Provide the (x, y) coordinate of the cell's center where the given text is located.  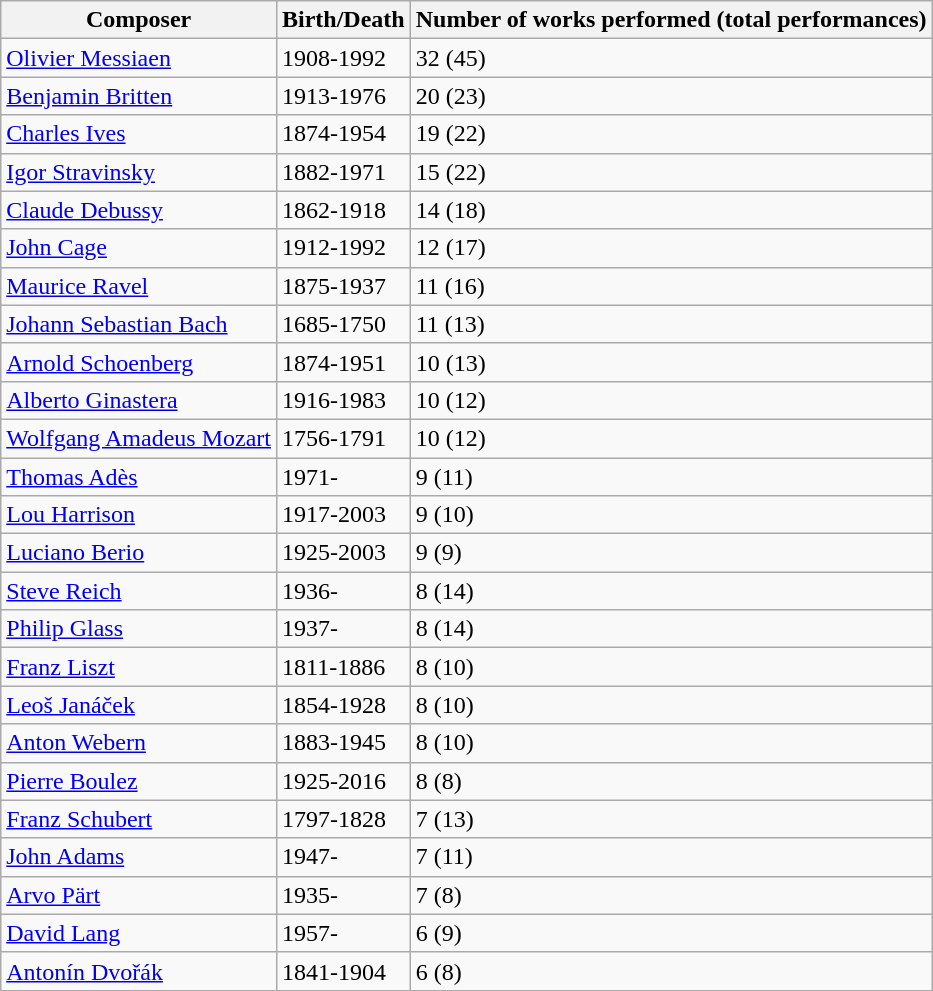
1841-1904 (343, 971)
1882-1971 (343, 172)
1925-2016 (343, 781)
6 (9) (671, 933)
1916-1983 (343, 400)
7 (11) (671, 857)
9 (10) (671, 515)
Alberto Ginastera (139, 400)
1957- (343, 933)
11 (13) (671, 324)
1913-1976 (343, 96)
Philip Glass (139, 629)
Franz Schubert (139, 819)
10 (13) (671, 362)
Thomas Adès (139, 477)
1883-1945 (343, 743)
1854-1928 (343, 705)
Arnold Schoenberg (139, 362)
1874-1954 (343, 134)
Birth/Death (343, 20)
7 (8) (671, 895)
14 (18) (671, 210)
Charles Ives (139, 134)
Claude Debussy (139, 210)
1874-1951 (343, 362)
1936- (343, 591)
John Adams (139, 857)
Number of works performed (total performances) (671, 20)
1811-1886 (343, 667)
1756-1791 (343, 438)
7 (13) (671, 819)
1862-1918 (343, 210)
1685-1750 (343, 324)
Benjamin Britten (139, 96)
1797-1828 (343, 819)
Lou Harrison (139, 515)
Antonín Dvořák (139, 971)
8 (8) (671, 781)
1908-1992 (343, 58)
1925-2003 (343, 553)
1947- (343, 857)
Franz Liszt (139, 667)
Leoš Janáček (139, 705)
Maurice Ravel (139, 286)
Arvo Pärt (139, 895)
Wolfgang Amadeus Mozart (139, 438)
19 (22) (671, 134)
1971- (343, 477)
1935- (343, 895)
1912-1992 (343, 248)
6 (8) (671, 971)
Composer (139, 20)
9 (9) (671, 553)
1875-1937 (343, 286)
15 (22) (671, 172)
9 (11) (671, 477)
David Lang (139, 933)
32 (45) (671, 58)
11 (16) (671, 286)
Anton Webern (139, 743)
Steve Reich (139, 591)
12 (17) (671, 248)
1917-2003 (343, 515)
Johann Sebastian Bach (139, 324)
1937- (343, 629)
John Cage (139, 248)
Igor Stravinsky (139, 172)
Olivier Messiaen (139, 58)
Pierre Boulez (139, 781)
20 (23) (671, 96)
Luciano Berio (139, 553)
